Find where the given text appears and provide that cell's center as (X, Y) coordinate. 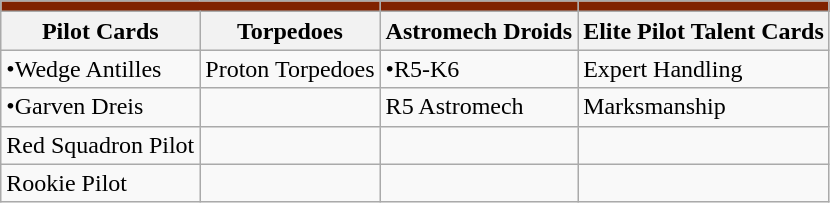
Red Squadron Pilot (100, 145)
Expert Handling (704, 69)
R5 Astromech (479, 107)
Proton Torpedoes (290, 69)
•R5-K6 (479, 69)
Marksmanship (704, 107)
•Wedge Antilles (100, 69)
Torpedoes (290, 31)
Astromech Droids (479, 31)
•Garven Dreis (100, 107)
Pilot Cards (100, 31)
Rookie Pilot (100, 183)
Elite Pilot Talent Cards (704, 31)
